Return the (X, Y) coordinate for the center point of the cell that contains the specified text.  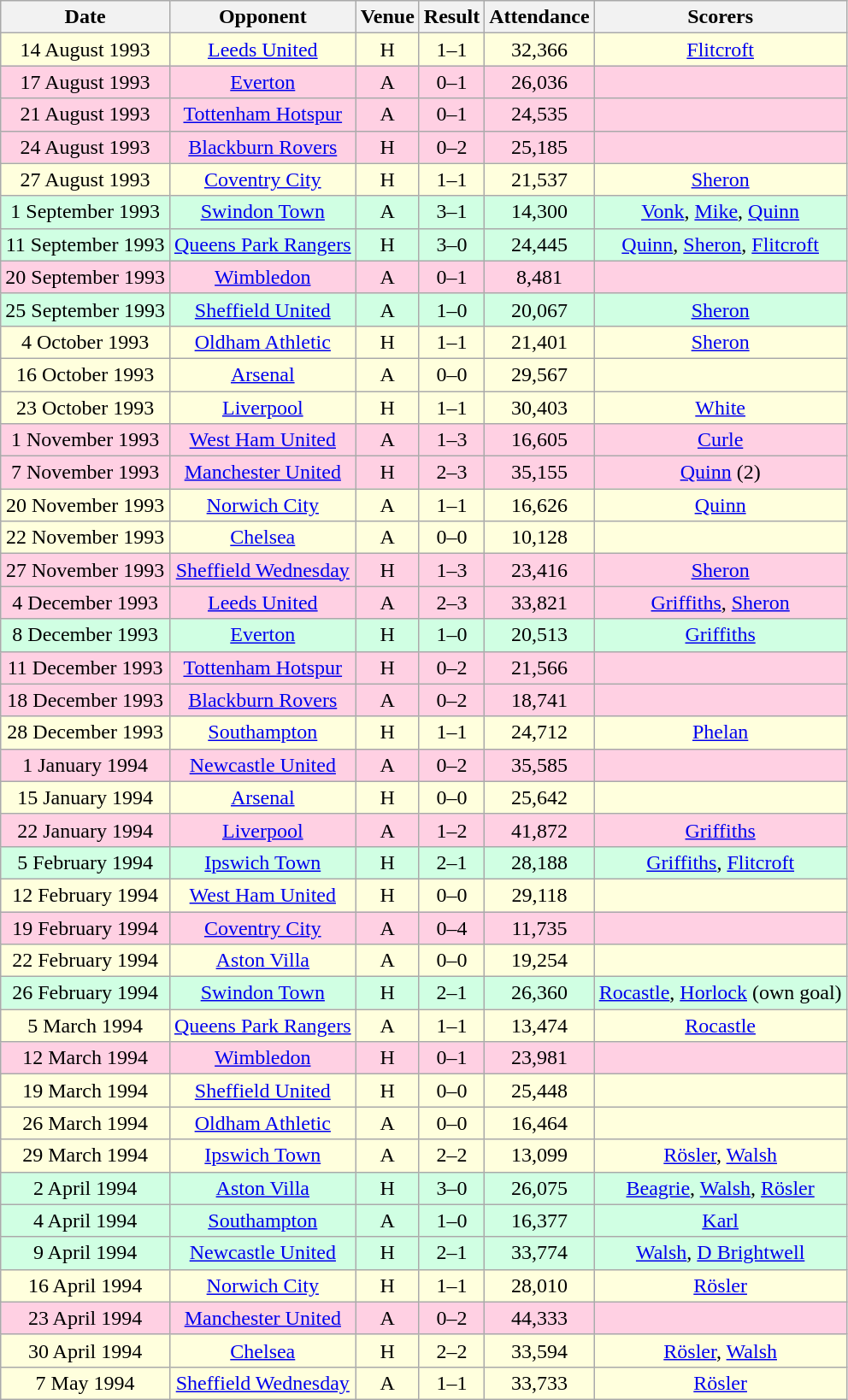
Venue (387, 17)
Rocastle, Horlock (own goal) (720, 993)
24,535 (539, 115)
23,416 (539, 570)
Date (85, 17)
Vonk, Mike, Quinn (720, 212)
8,481 (539, 277)
33,774 (539, 1253)
26,036 (539, 82)
16,605 (539, 440)
Opponent (262, 17)
5 February 1994 (85, 862)
28 December 1993 (85, 732)
28,188 (539, 862)
30,403 (539, 408)
21 August 1993 (85, 115)
11 September 1993 (85, 244)
32,366 (539, 50)
11 December 1993 (85, 668)
30 April 1994 (85, 1350)
22 January 1994 (85, 830)
9 April 1994 (85, 1253)
20,067 (539, 309)
13,474 (539, 1026)
35,155 (539, 473)
18,741 (539, 700)
19 March 1994 (85, 1091)
Rocastle (720, 1026)
Scorers (720, 17)
16,626 (539, 505)
25,642 (539, 797)
29,118 (539, 895)
Phelan (720, 732)
8 December 1993 (85, 635)
1 January 1994 (85, 765)
33,594 (539, 1350)
4 December 1993 (85, 603)
25,185 (539, 147)
5 March 1994 (85, 1026)
23,981 (539, 1058)
Griffiths, Flitcroft (720, 862)
23 October 1993 (85, 408)
44,333 (539, 1318)
20,513 (539, 635)
Quinn (720, 505)
15 January 1994 (85, 797)
28,010 (539, 1285)
16,464 (539, 1123)
14,300 (539, 212)
4 April 1994 (85, 1221)
21,537 (539, 179)
26 February 1994 (85, 993)
16,377 (539, 1221)
26 March 1994 (85, 1123)
27 August 1993 (85, 179)
24 August 1993 (85, 147)
1 November 1993 (85, 440)
19 February 1994 (85, 927)
21,401 (539, 342)
10,128 (539, 538)
Beagrie, Walsh, Rösler (720, 1188)
16 April 1994 (85, 1285)
Attendance (539, 17)
11,735 (539, 927)
3–1 (451, 212)
25 September 1993 (85, 309)
24,445 (539, 244)
29,567 (539, 374)
20 September 1993 (85, 277)
Curle (720, 440)
21,566 (539, 668)
12 March 1994 (85, 1058)
29 March 1994 (85, 1156)
Walsh, D Brightwell (720, 1253)
24,712 (539, 732)
22 November 1993 (85, 538)
1–2 (451, 830)
2 April 1994 (85, 1188)
26,075 (539, 1188)
Quinn (2) (720, 473)
13,099 (539, 1156)
33,821 (539, 603)
19,254 (539, 961)
Result (451, 17)
41,872 (539, 830)
18 December 1993 (85, 700)
Flitcroft (720, 50)
7 November 1993 (85, 473)
White (720, 408)
23 April 1994 (85, 1318)
17 August 1993 (85, 82)
1 September 1993 (85, 212)
25,448 (539, 1091)
Quinn, Sheron, Flitcroft (720, 244)
4 October 1993 (85, 342)
26,360 (539, 993)
7 May 1994 (85, 1383)
35,585 (539, 765)
16 October 1993 (85, 374)
12 February 1994 (85, 895)
33,733 (539, 1383)
22 February 1994 (85, 961)
27 November 1993 (85, 570)
Karl (720, 1221)
Griffiths, Sheron (720, 603)
20 November 1993 (85, 505)
14 August 1993 (85, 50)
0–4 (451, 927)
